Search for the cell housing the specified text and yield its (x, y) center coordinate. 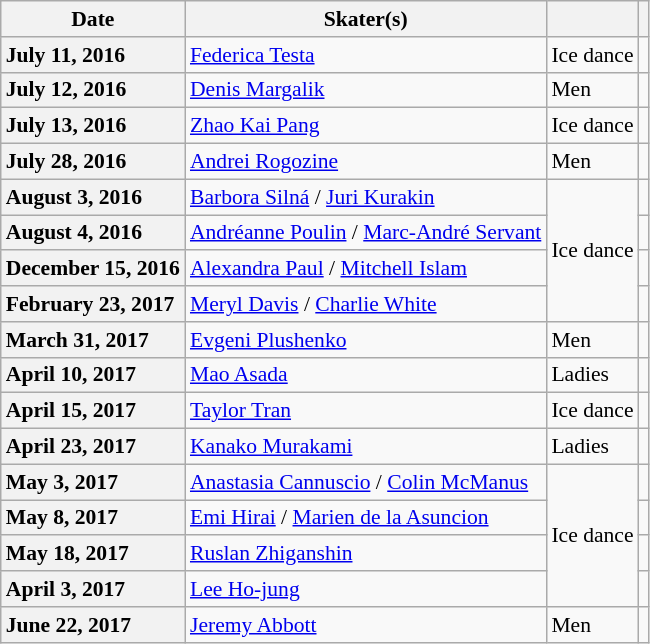
Barbora Silná / Juri Kurakin (366, 197)
Kanako Murakami (366, 447)
Emi Hirai / Marien de la Asuncion (366, 518)
Ruslan Zhiganshin (366, 554)
Jeremy Abbott (366, 625)
July 12, 2016 (93, 90)
July 13, 2016 (93, 126)
Skater(s) (366, 19)
August 4, 2016 (93, 233)
Meryl Davis / Charlie White (366, 304)
April 15, 2017 (93, 411)
Mao Asada (366, 375)
July 11, 2016 (93, 55)
May 3, 2017 (93, 482)
Taylor Tran (366, 411)
May 8, 2017 (93, 518)
Federica Testa (366, 55)
April 3, 2017 (93, 589)
Evgeni Plushenko (366, 340)
June 22, 2017 (93, 625)
April 10, 2017 (93, 375)
Alexandra Paul / Mitchell Islam (366, 269)
May 18, 2017 (93, 554)
Andréanne Poulin / Marc-André Servant (366, 233)
August 3, 2016 (93, 197)
Zhao Kai Pang (366, 126)
Lee Ho-jung (366, 589)
Denis Margalik (366, 90)
April 23, 2017 (93, 447)
Date (93, 19)
March 31, 2017 (93, 340)
Andrei Rogozine (366, 162)
December 15, 2016 (93, 269)
July 28, 2016 (93, 162)
Anastasia Cannuscio / Colin McManus (366, 482)
February 23, 2017 (93, 304)
